Search for the cell housing the specified text and yield its (X, Y) center coordinate. 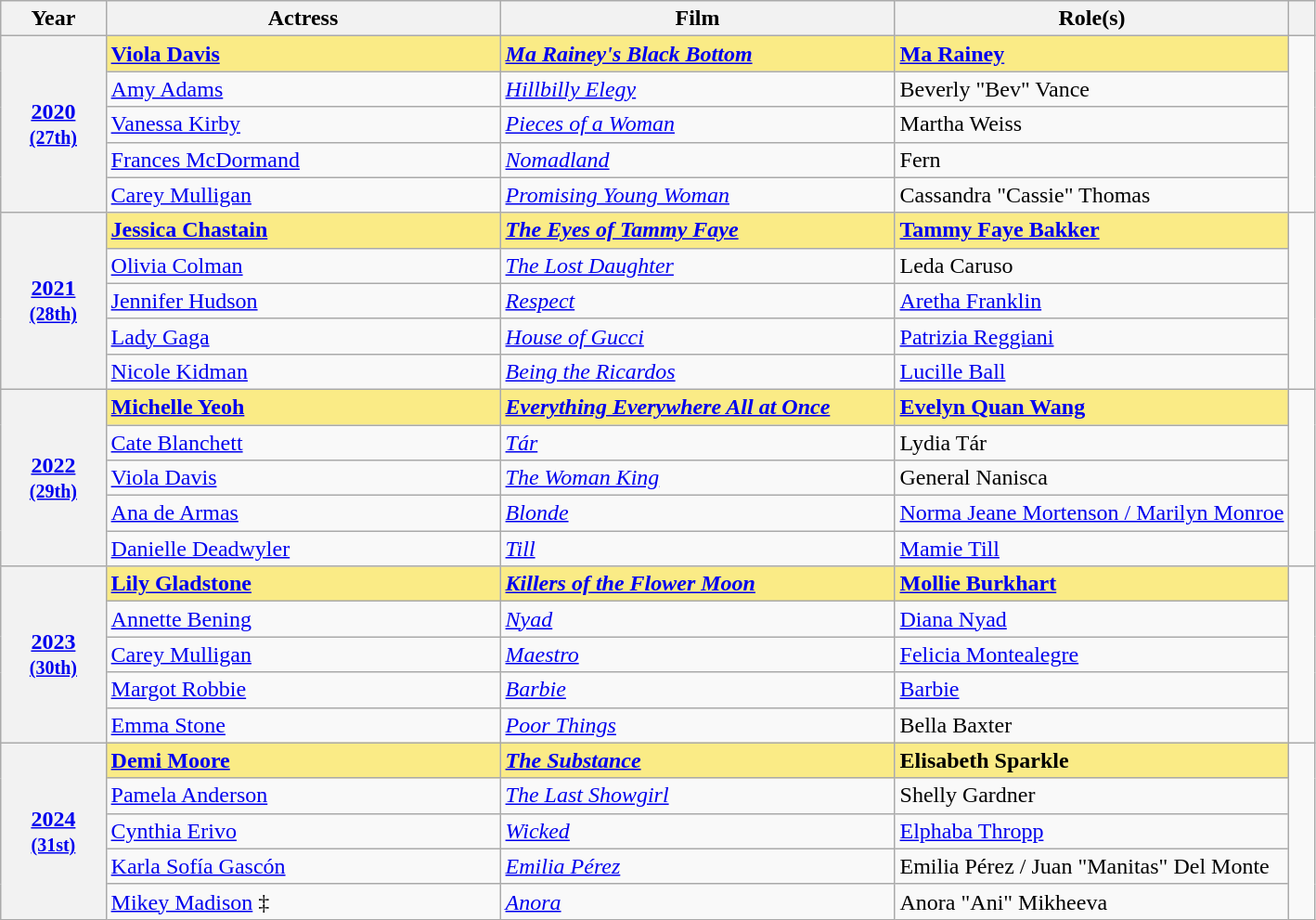
Elisabeth Sparkle (1091, 760)
House of Gucci (698, 336)
Mikey Madison ‡ (303, 901)
Actress (303, 19)
The Last Showgirl (698, 796)
Promising Young Woman (698, 195)
Blonde (698, 513)
Role(s) (1091, 19)
Frances McDormand (303, 160)
Everything Everywhere All at Once (698, 407)
Ana de Armas (303, 513)
Ma Rainey's Black Bottom (698, 54)
Being the Ricardos (698, 371)
Poor Things (698, 725)
Michelle Yeoh (303, 407)
Leda Caruso (1091, 266)
Martha Weiss (1091, 124)
Nomadland (698, 160)
Shelly Gardner (1091, 796)
Till (698, 549)
Evelyn Quan Wang (1091, 407)
Beverly "Bev" Vance (1091, 89)
Respect (698, 301)
2022(29th) (54, 477)
Lydia Tár (1091, 443)
Emilia Pérez / Juan "Manitas" Del Monte (1091, 866)
Film (698, 19)
2021(28th) (54, 301)
Demi Moore (303, 760)
Jennifer Hudson (303, 301)
Fern (1091, 160)
Cassandra "Cassie" Thomas (1091, 195)
Norma Jeane Mortenson / Marilyn Monroe (1091, 513)
Danielle Deadwyler (303, 549)
Margot Robbie (303, 690)
Amy Adams (303, 89)
Maestro (698, 654)
Ma Rainey (1091, 54)
Vanessa Kirby (303, 124)
Lily Gladstone (303, 584)
General Nanisca (1091, 478)
Anora (698, 901)
Cate Blanchett (303, 443)
The Eyes of Tammy Faye (698, 230)
Wicked (698, 831)
Tammy Faye Bakker (1091, 230)
Felicia Montealegre (1091, 654)
The Woman King (698, 478)
Aretha Franklin (1091, 301)
2024(31st) (54, 831)
Emilia Pérez (698, 866)
The Lost Daughter (698, 266)
Mamie Till (1091, 549)
Pamela Anderson (303, 796)
Lucille Ball (1091, 371)
Anora "Ani" Mikheeva (1091, 901)
Mollie Burkhart (1091, 584)
Emma Stone (303, 725)
Elphaba Thropp (1091, 831)
Annette Bening (303, 619)
Tár (698, 443)
Karla Sofía Gascón (303, 866)
Olivia Colman (303, 266)
Nyad (698, 619)
Killers of the Flower Moon (698, 584)
Lady Gaga (303, 336)
Nicole Kidman (303, 371)
2023(30th) (54, 654)
2020(27th) (54, 124)
Diana Nyad (1091, 619)
The Substance (698, 760)
Cynthia Erivo (303, 831)
Pieces of a Woman (698, 124)
Patrizia Reggiani (1091, 336)
Hillbilly Elegy (698, 89)
Jessica Chastain (303, 230)
Year (54, 19)
Bella Baxter (1091, 725)
